Identify which cell holds the provided text, then report its (x, y) central coordinate. 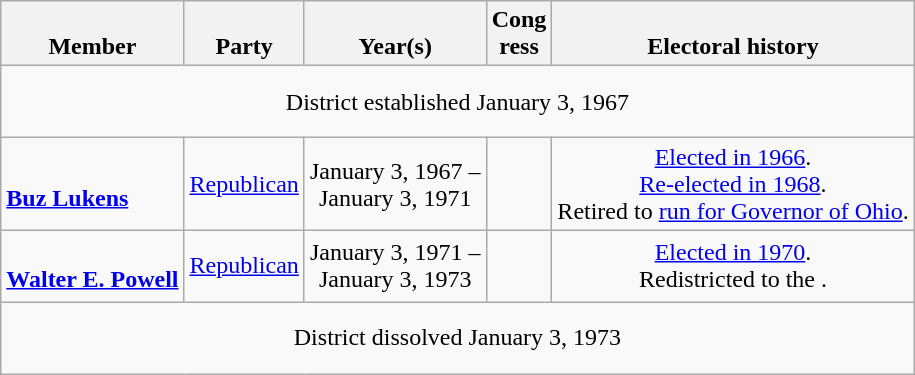
Elected in 1966.Re-elected in 1968.Retired to run for Governor of Ohio. (733, 184)
January 3, 1967 –January 3, 1971 (395, 184)
District established January 3, 1967 (458, 102)
Party (244, 34)
Congress (519, 34)
Year(s) (395, 34)
Buz Lukens (92, 184)
January 3, 1971 –January 3, 1973 (395, 266)
Member (92, 34)
Walter E. Powell (92, 266)
Electoral history (733, 34)
District dissolved January 3, 1973 (458, 338)
Elected in 1970.Redistricted to the . (733, 266)
